Search for the cell housing the specified text and yield its [X, Y] center coordinate. 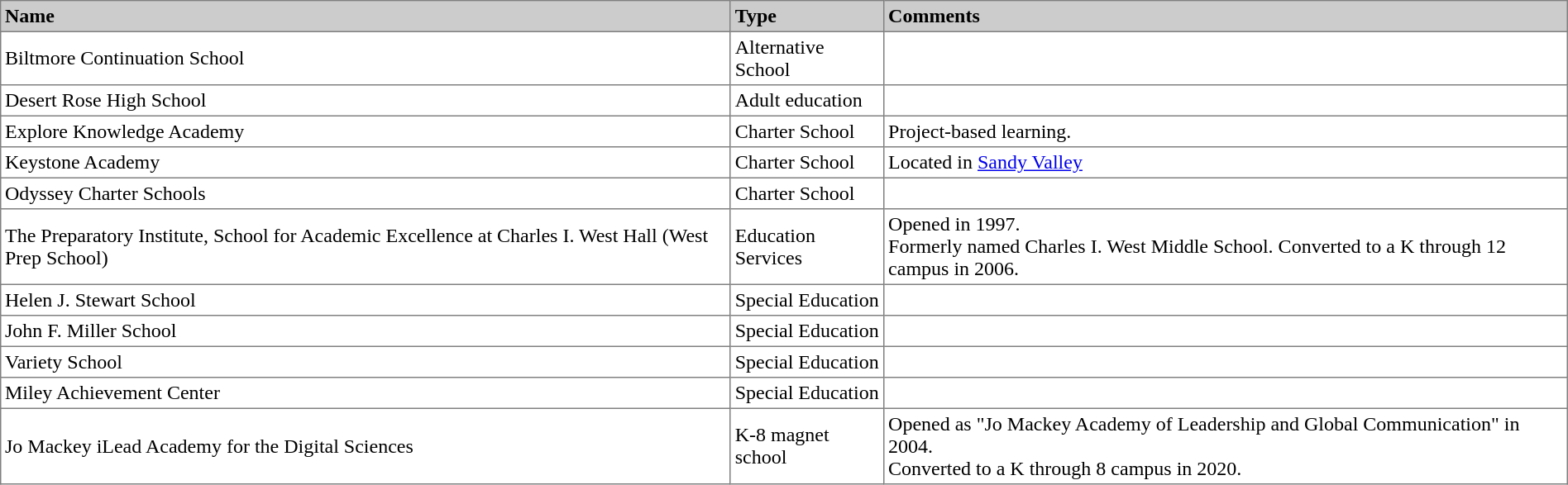
Opened as "Jo Mackey Academy of Leadership and Global Communication" in 2004.Converted to a K through 8 campus in 2020. [1226, 446]
Desert Rose High School [366, 101]
Helen J. Stewart School [366, 300]
Adult education [807, 101]
Biltmore Continuation School [366, 58]
K-8 magnet school [807, 446]
Name [366, 17]
Type [807, 17]
Project-based learning. [1226, 131]
The Preparatory Institute, School for Academic Excellence at Charles I. West Hall (West Prep School) [366, 247]
Keystone Academy [366, 163]
John F. Miller School [366, 331]
Miley Achievement Center [366, 393]
Explore Knowledge Academy [366, 131]
Education Services [807, 247]
Variety School [366, 362]
Odyssey Charter Schools [366, 193]
Jo Mackey iLead Academy for the Digital Sciences [366, 446]
Located in Sandy Valley [1226, 163]
Comments [1226, 17]
Opened in 1997.Formerly named Charles I. West Middle School. Converted to a K through 12 campus in 2006. [1226, 247]
Alternative School [807, 58]
